Pinpoint the cell where the given text exists, returning its [X, Y] midpoint coordinate. 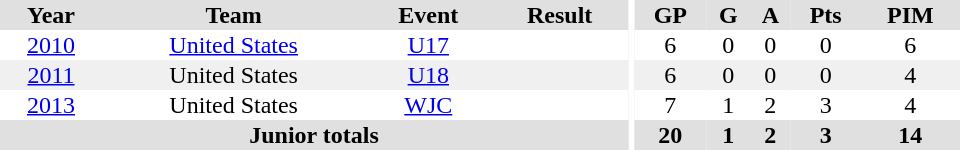
2011 [51, 75]
U18 [428, 75]
20 [670, 135]
Team [234, 15]
A [770, 15]
2013 [51, 105]
U17 [428, 45]
PIM [910, 15]
Event [428, 15]
Pts [826, 15]
14 [910, 135]
7 [670, 105]
Junior totals [314, 135]
Result [560, 15]
WJC [428, 105]
Year [51, 15]
GP [670, 15]
G [728, 15]
2010 [51, 45]
